Provide the [x, y] coordinate of the cell's center where the given text is located.  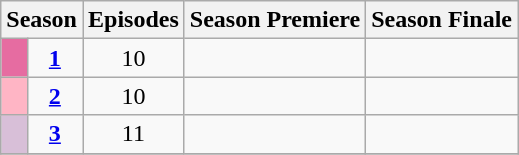
Season [42, 20]
Episodes [133, 20]
1 [54, 58]
2 [54, 96]
11 [133, 134]
3 [54, 134]
Season Premiere [274, 20]
Season Finale [442, 20]
